Capture the cell that displays the provided text and extract its (X, Y) central coordinate. 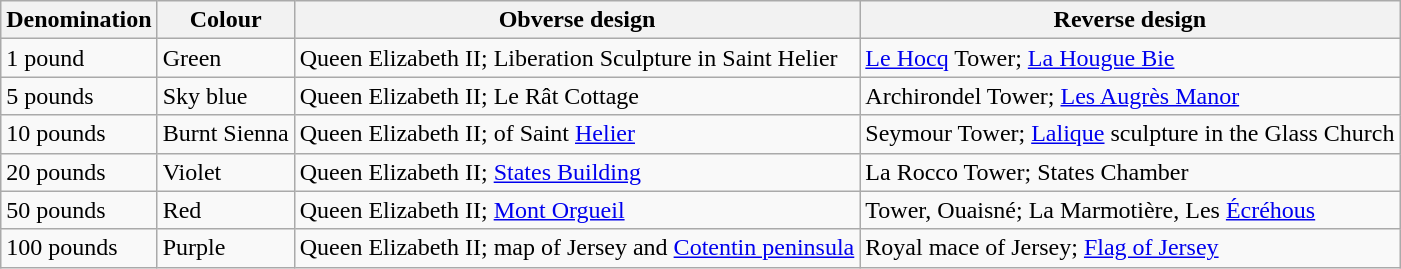
Archirondel Tower; Les Augrès Manor (1130, 96)
Queen Elizabeth II; Mont Orgueil (577, 210)
100 pounds (79, 248)
Tower, Ouaisné; La Marmotière, Les Écréhous (1130, 210)
La Rocco Tower; States Chamber (1130, 172)
Sky blue (226, 96)
Obverse design (577, 20)
Queen Elizabeth II; Liberation Sculpture in Saint Helier (577, 58)
Red (226, 210)
Burnt Sienna (226, 134)
50 pounds (79, 210)
Queen Elizabeth II; Le Rât Cottage (577, 96)
Queen Elizabeth II; map of Jersey and Cotentin peninsula (577, 248)
10 pounds (79, 134)
Seymour Tower; Lalique sculpture in the Glass Church (1130, 134)
20 pounds (79, 172)
Green (226, 58)
5 pounds (79, 96)
1 pound (79, 58)
Violet (226, 172)
Colour (226, 20)
Queen Elizabeth II; States Building (577, 172)
Queen Elizabeth II; of Saint Helier (577, 134)
Purple (226, 248)
Le Hocq Tower; La Hougue Bie (1130, 58)
Reverse design (1130, 20)
Royal mace of Jersey; Flag of Jersey (1130, 248)
Denomination (79, 20)
